Output the [X, Y] coordinate of the center of the cell containing the given text.  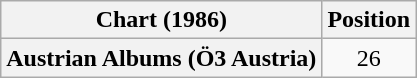
Chart (1986) [162, 20]
26 [369, 58]
Austrian Albums (Ö3 Austria) [162, 58]
Position [369, 20]
